From the cell containing the given text, extract its center point as [x, y] coordinate. 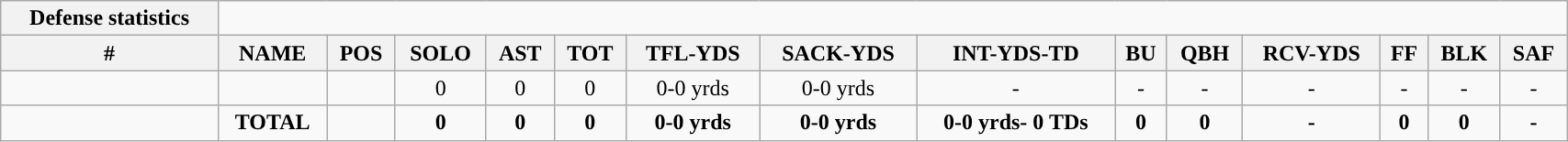
0-0 yrds- 0 TDs [1016, 123]
RCV-YDS [1312, 53]
SAF [1533, 53]
# [110, 53]
SOLO [441, 53]
QBH [1204, 53]
TOT [590, 53]
TOTAL [272, 123]
INT-YDS-TD [1016, 53]
Defense statistics [110, 18]
BU [1141, 53]
FF [1404, 53]
BLK [1464, 53]
SACK-YDS [838, 53]
NAME [272, 53]
TFL-YDS [693, 53]
AST [520, 53]
POS [361, 53]
